Identify which cell holds the provided text, then report its (X, Y) central coordinate. 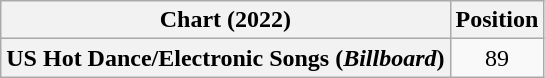
US Hot Dance/Electronic Songs (Billboard) (226, 58)
89 (497, 58)
Chart (2022) (226, 20)
Position (497, 20)
